Return (X, Y) of the center of cell containing provided text 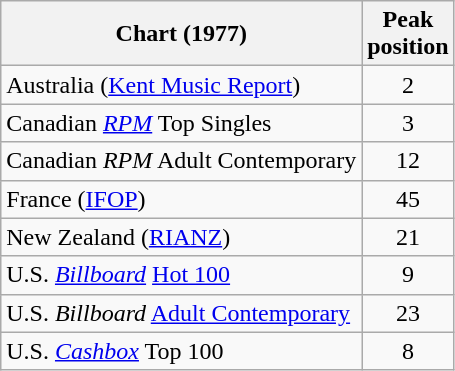
U.S. Cashbox Top 100 (182, 351)
21 (408, 237)
U.S. Billboard Hot 100 (182, 275)
8 (408, 351)
Canadian RPM Top Singles (182, 123)
New Zealand (RIANZ) (182, 237)
45 (408, 199)
France (IFOP) (182, 199)
23 (408, 313)
Chart (1977) (182, 34)
3 (408, 123)
2 (408, 85)
9 (408, 275)
Canadian RPM Adult Contemporary (182, 161)
Australia (Kent Music Report) (182, 85)
Peakposition (408, 34)
U.S. Billboard Adult Contemporary (182, 313)
12 (408, 161)
